Detect which cell encompasses the target text, then output its [x, y] center coordinate. 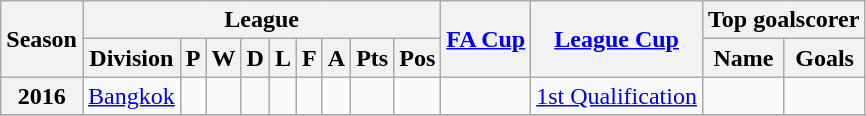
F [310, 58]
Season [42, 39]
League [261, 20]
Name [743, 58]
W [224, 58]
Division [131, 58]
Pos [418, 58]
League Cup [617, 39]
L [282, 58]
A [336, 58]
FA Cup [486, 39]
Bangkok [131, 96]
D [255, 58]
Top goalscorer [783, 20]
Pts [372, 58]
Goals [824, 58]
1st Qualification [617, 96]
2016 [42, 96]
P [193, 58]
